Identify which cell holds the provided text, then report its (x, y) central coordinate. 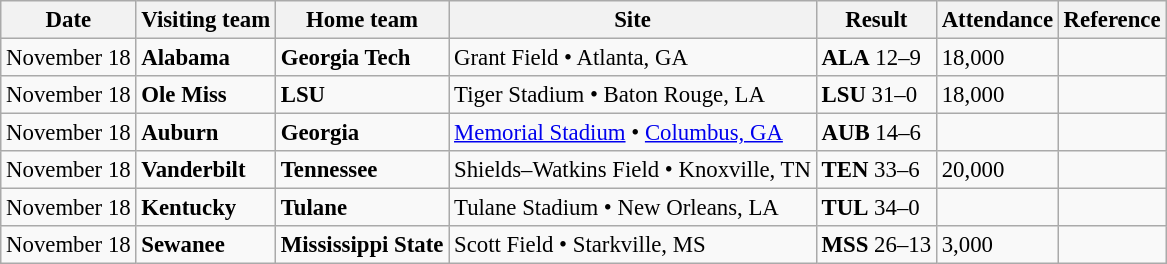
AUB 14–6 (876, 133)
MSS 26–13 (876, 245)
Vanderbilt (206, 170)
Mississippi State (362, 245)
TEN 33–6 (876, 170)
Tulane (362, 208)
Site (633, 20)
20,000 (997, 170)
Home team (362, 20)
3,000 (997, 245)
Sewanee (206, 245)
Attendance (997, 20)
TUL 34–0 (876, 208)
Scott Field • Starkville, MS (633, 245)
Georgia Tech (362, 58)
Tennessee (362, 170)
Georgia (362, 133)
Grant Field • Atlanta, GA (633, 58)
Alabama (206, 58)
ALA 12–9 (876, 58)
LSU 31–0 (876, 95)
Result (876, 20)
LSU (362, 95)
Shields–Watkins Field • Knoxville, TN (633, 170)
Kentucky (206, 208)
Reference (1112, 20)
Visiting team (206, 20)
Auburn (206, 133)
Tulane Stadium • New Orleans, LA (633, 208)
Tiger Stadium • Baton Rouge, LA (633, 95)
Memorial Stadium • Columbus, GA (633, 133)
Ole Miss (206, 95)
Date (68, 20)
